Identify which cell holds the provided text, then report its [x, y] central coordinate. 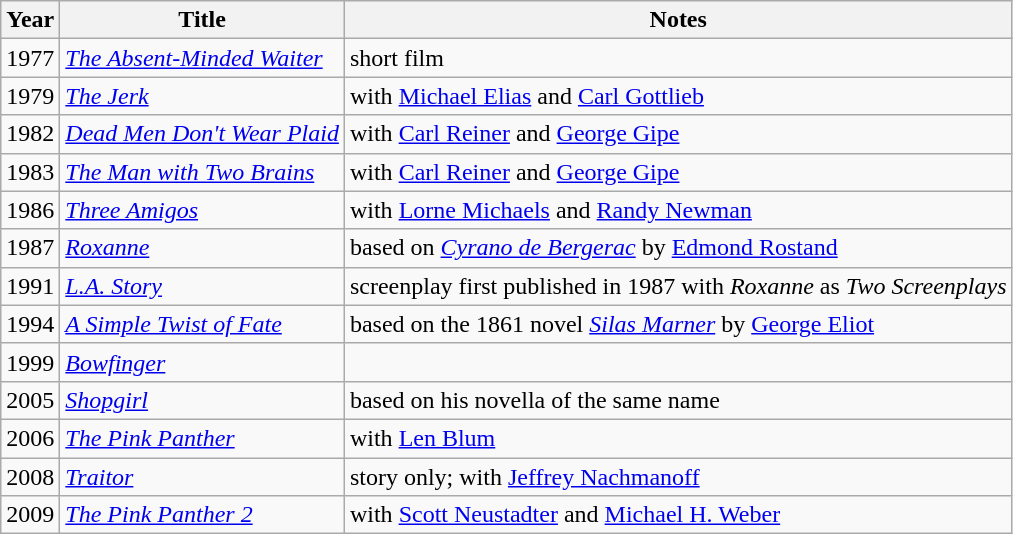
1986 [30, 210]
story only; with Jeffrey Nachmanoff [678, 477]
The Jerk [202, 96]
1979 [30, 96]
with Len Blum [678, 438]
Roxanne [202, 248]
based on Cyrano de Bergerac by Edmond Rostand [678, 248]
2005 [30, 400]
1991 [30, 286]
The Pink Panther [202, 438]
Shopgirl [202, 400]
The Man with Two Brains [202, 172]
2008 [30, 477]
Three Amigos [202, 210]
1994 [30, 324]
1999 [30, 362]
Dead Men Don't Wear Plaid [202, 134]
1977 [30, 58]
Bowfinger [202, 362]
The Pink Panther 2 [202, 515]
1982 [30, 134]
Notes [678, 20]
with Scott Neustadter and Michael H. Weber [678, 515]
2006 [30, 438]
Title [202, 20]
short film [678, 58]
Year [30, 20]
based on the 1861 novel Silas Marner by George Eliot [678, 324]
based on his novella of the same name [678, 400]
2009 [30, 515]
1983 [30, 172]
with Lorne Michaels and Randy Newman [678, 210]
The Absent-Minded Waiter [202, 58]
Traitor [202, 477]
L.A. Story [202, 286]
1987 [30, 248]
with Michael Elias and Carl Gottlieb [678, 96]
screenplay first published in 1987 with Roxanne as Two Screenplays [678, 286]
A Simple Twist of Fate [202, 324]
